From the cell containing the given text, extract its center point as (X, Y) coordinate. 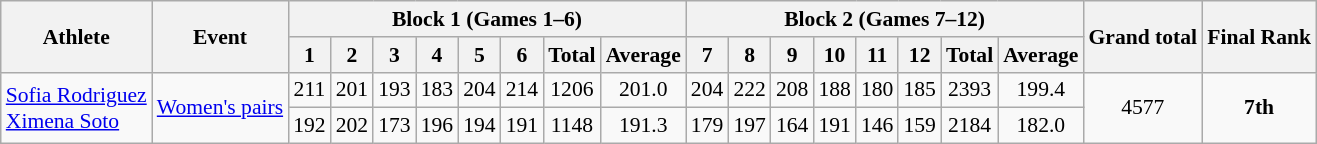
179 (708, 126)
199.4 (1040, 90)
164 (792, 126)
194 (480, 126)
192 (310, 126)
7th (1259, 108)
4 (438, 55)
2184 (970, 126)
Sofia Rodriguez Ximena Soto (76, 108)
191.3 (644, 126)
Block 1 (Games 1–6) (487, 19)
Women's pairs (220, 108)
211 (310, 90)
10 (834, 55)
182.0 (1040, 126)
208 (792, 90)
Block 2 (Games 7–12) (885, 19)
1148 (572, 126)
Athlete (76, 36)
193 (394, 90)
222 (750, 90)
4577 (1142, 108)
5 (480, 55)
Grand total (1142, 36)
9 (792, 55)
Final Rank (1259, 36)
11 (878, 55)
1 (310, 55)
12 (920, 55)
1206 (572, 90)
201 (352, 90)
2 (352, 55)
159 (920, 126)
180 (878, 90)
197 (750, 126)
214 (522, 90)
3 (394, 55)
173 (394, 126)
201.0 (644, 90)
7 (708, 55)
188 (834, 90)
196 (438, 126)
2393 (970, 90)
185 (920, 90)
8 (750, 55)
Event (220, 36)
183 (438, 90)
146 (878, 126)
6 (522, 55)
202 (352, 126)
